Extract the (x, y) coordinate from the center of the cell holding the provided text.  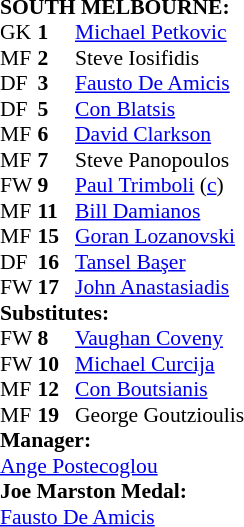
Con Blatsis (160, 109)
5 (57, 109)
John Anastasiadis (160, 287)
1 (57, 33)
Con Boutsianis (160, 389)
George Goutzioulis (160, 415)
Tansel Başer (160, 262)
8 (57, 339)
GK (19, 33)
9 (57, 185)
Michael Curcija (160, 364)
19 (57, 415)
11 (57, 211)
Substitutes: (122, 313)
Vaughan Coveny (160, 339)
David Clarkson (160, 135)
Ange Postecoglou (122, 466)
15 (57, 237)
Manager: (122, 441)
6 (57, 135)
12 (57, 389)
Joe Marston Medal: (122, 491)
17 (57, 287)
3 (57, 83)
10 (57, 364)
Steve Iosifidis (160, 58)
Michael Petkovic (160, 33)
2 (57, 58)
Fausto De Amicis (160, 83)
16 (57, 262)
Paul Trimboli (c) (160, 185)
Goran Lozanovski (160, 237)
Steve Panopoulos (160, 160)
7 (57, 160)
Bill Damianos (160, 211)
